Identify which cell holds the provided text, then report its [x, y] central coordinate. 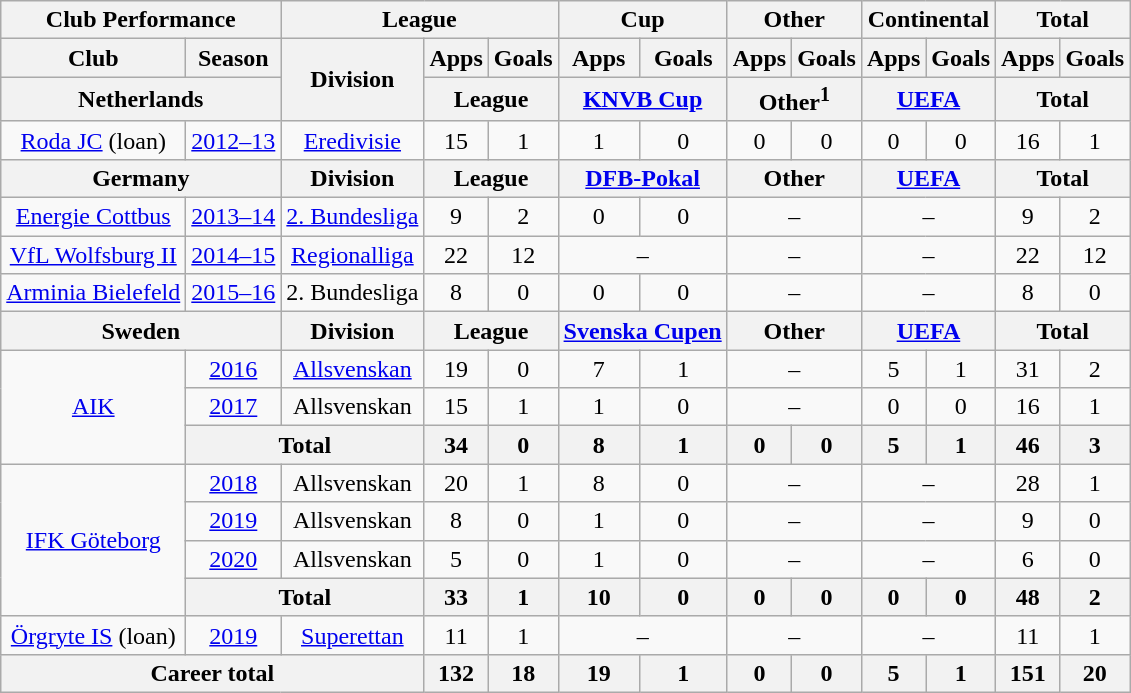
31 [1028, 369]
34 [456, 445]
132 [456, 673]
Regionalliga [352, 255]
Cup [642, 20]
IFK Göteborg [94, 540]
Club [94, 58]
151 [1028, 673]
Netherlands [141, 100]
Continental [928, 20]
6 [1028, 559]
46 [1028, 445]
7 [598, 369]
2012–13 [234, 140]
VfL Wolfsburg II [94, 255]
Superettan [352, 635]
Sweden [141, 331]
3 [1095, 445]
Season [234, 58]
2020 [234, 559]
33 [456, 597]
KNVB Cup [642, 100]
Other1 [794, 100]
18 [523, 673]
Örgryte IS (loan) [94, 635]
Roda JC (loan) [94, 140]
2013–14 [234, 217]
AIK [94, 407]
Eredivisie [352, 140]
2015–16 [234, 293]
48 [1028, 597]
2018 [234, 483]
28 [1028, 483]
DFB-Pokal [642, 178]
Energie Cottbus [94, 217]
Club Performance [141, 20]
2017 [234, 407]
Germany [141, 178]
2016 [234, 369]
2014–15 [234, 255]
Arminia Bielefeld [94, 293]
Career total [212, 673]
10 [598, 597]
Svenska Cupen [642, 331]
